Scan for the cell matching the given text and deliver its [x, y] coordinate at center. 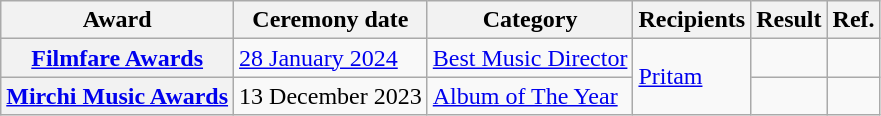
Best Music Director [530, 58]
Recipients [692, 20]
Pritam [692, 77]
Album of The Year [530, 96]
28 January 2024 [331, 58]
13 December 2023 [331, 96]
Filmfare Awards [118, 58]
Ref. [854, 20]
Category [530, 20]
Mirchi Music Awards [118, 96]
Award [118, 20]
Ceremony date [331, 20]
Result [789, 20]
